Identify which cell holds the provided text, then report its (x, y) central coordinate. 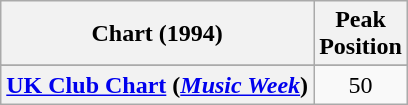
50 (361, 85)
UK Club Chart (Music Week) (158, 85)
PeakPosition (361, 34)
Chart (1994) (158, 34)
